Identify which cell holds the provided text, then report its [x, y] central coordinate. 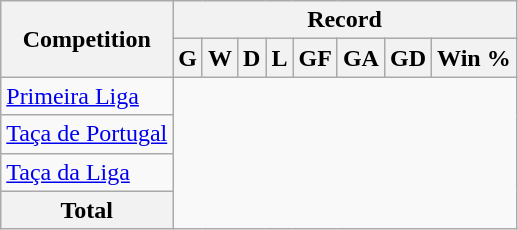
Primeira Liga [87, 96]
GF [315, 58]
Taça de Portugal [87, 134]
Taça da Liga [87, 172]
Record [344, 20]
Win % [474, 58]
Total [87, 210]
G [188, 58]
Competition [87, 39]
W [220, 58]
GD [408, 58]
D [252, 58]
L [280, 58]
GA [360, 58]
